Pinpoint the cell where the given text exists, returning its (X, Y) midpoint coordinate. 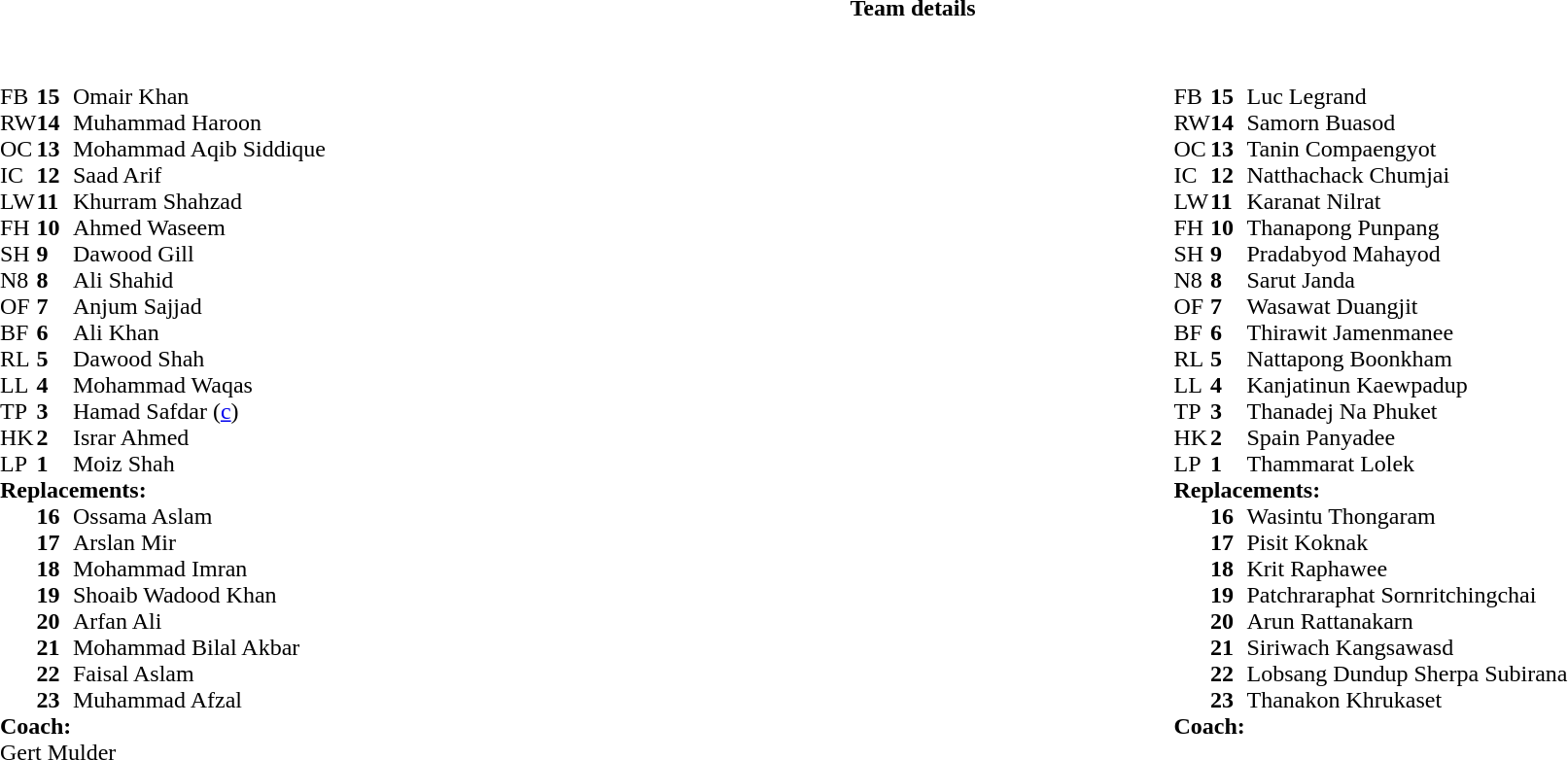
Moiz Shah (199, 465)
Mohammad Aqib Siddique (199, 150)
Samorn Buasod (1408, 122)
Ali Shahid (199, 280)
Saad Arif (199, 175)
Dawood Gill (199, 255)
Luc Legrand (1408, 97)
Muhammad Afzal (199, 700)
Tanin Compaengyot (1408, 150)
Pradabyod Mahayod (1408, 255)
Muhammad Haroon (199, 122)
Krit Raphawee (1408, 570)
Sarut Janda (1408, 280)
Lobsang Dundup Sherpa Subirana (1408, 674)
Anjum Sajjad (199, 307)
Omair Khan (199, 97)
Mohammad Imran (199, 570)
Shoaib Wadood Khan (199, 595)
Thanakon Khrukaset (1408, 700)
Ahmed Waseem (199, 227)
Wasintu Thongaram (1408, 517)
Faisal Aslam (199, 674)
Spain Panyadee (1408, 437)
Kanjatinun Kaewpadup (1408, 385)
Ali Khan (199, 332)
Karanat Nilrat (1408, 202)
Thirawit Jamenmanee (1408, 332)
Arfan Ali (199, 622)
Israr Ahmed (199, 437)
Siriwach Kangsawasd (1408, 647)
Mohammad Bilal Akbar (199, 647)
Ossama Aslam (199, 517)
Mohammad Waqas (199, 385)
Patchraraphat Sornritchingchai (1408, 595)
Wasawat Duangjit (1408, 307)
Thammarat Lolek (1408, 465)
Nattapong Boonkham (1408, 360)
Pisit Koknak (1408, 542)
Thanapong Punpang (1408, 227)
Arun Rattanakarn (1408, 622)
Khurram Shahzad (199, 202)
Thanadej Na Phuket (1408, 412)
Dawood Shah (199, 360)
Arslan Mir (199, 542)
Hamad Safdar (c) (199, 412)
Natthachack Chumjai (1408, 175)
